Detect which cell encompasses the target text, then output its [X, Y] center coordinate. 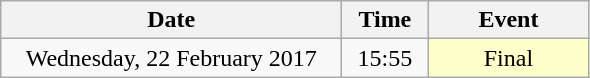
Final [508, 58]
Wednesday, 22 February 2017 [172, 58]
15:55 [385, 58]
Date [172, 20]
Event [508, 20]
Time [385, 20]
